Output the [x, y] coordinate of the center of the cell containing the given text.  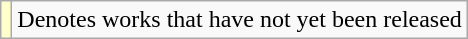
Denotes works that have not yet been released [240, 20]
